From the cell containing the given text, extract its center point as [x, y] coordinate. 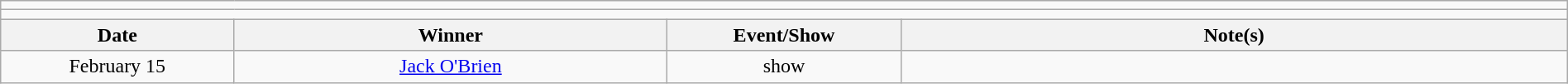
Date [117, 35]
Event/Show [784, 35]
Winner [451, 35]
Jack O'Brien [451, 67]
show [784, 67]
Note(s) [1234, 35]
February 15 [117, 67]
